Pinpoint the cell where the given text exists, returning its [X, Y] midpoint coordinate. 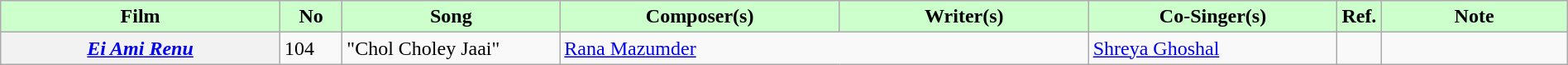
Ref. [1360, 17]
Shreya Ghoshal [1212, 48]
104 [311, 48]
Composer(s) [700, 17]
Note [1474, 17]
"Chol Choley Jaai" [452, 48]
Song [452, 17]
Co-Singer(s) [1212, 17]
Rana Mazumder [824, 48]
Film [141, 17]
Ei Ami Renu [141, 48]
No [311, 17]
Writer(s) [964, 17]
